Locate the cell with the specified text and output its [x, y] center coordinate. 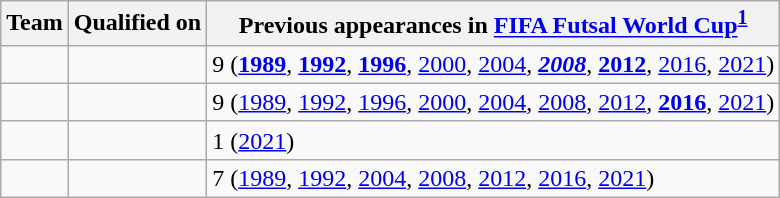
7 (1989, 1992, 2004, 2008, 2012, 2016, 2021) [494, 178]
Team [35, 24]
Qualified on [137, 24]
Previous appearances in FIFA Futsal World Cup1 [494, 24]
1 (2021) [494, 140]
